Determine the (x, y) coordinate at the center of the cell enclosing the given text.  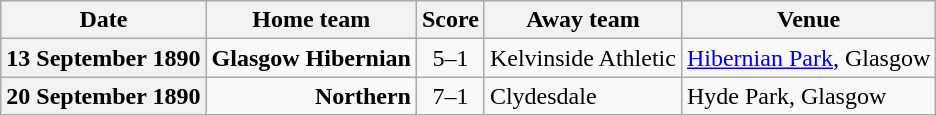
Date (104, 20)
Glasgow Hibernian (311, 58)
Away team (582, 20)
5–1 (450, 58)
Kelvinside Athletic (582, 58)
13 September 1890 (104, 58)
Northern (311, 96)
20 September 1890 (104, 96)
Hyde Park, Glasgow (808, 96)
Hibernian Park, Glasgow (808, 58)
Home team (311, 20)
Venue (808, 20)
7–1 (450, 96)
Score (450, 20)
Clydesdale (582, 96)
